Find where the given text appears and provide that cell's center as (X, Y) coordinate. 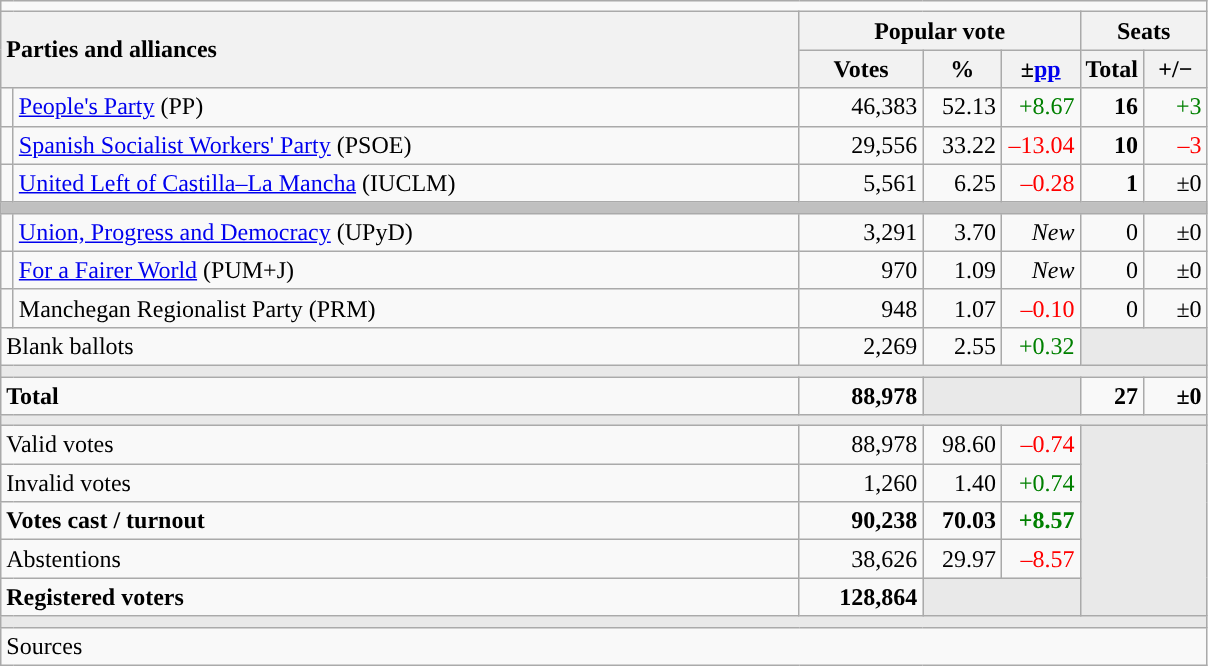
–0.28 (1040, 183)
10 (1112, 145)
2,269 (861, 346)
1.40 (962, 483)
+3 (1176, 107)
27 (1112, 395)
Sources (604, 646)
–0.74 (1040, 445)
98.60 (962, 445)
–3 (1176, 145)
Union, Progress and Democracy (UPyD) (406, 232)
Valid votes (400, 445)
2.55 (962, 346)
Blank ballots (400, 346)
70.03 (962, 521)
90,238 (861, 521)
For a Fairer World (PUM+J) (406, 270)
Invalid votes (400, 483)
Votes cast / turnout (400, 521)
Abstentions (400, 559)
38,626 (861, 559)
+8.57 (1040, 521)
People's Party (PP) (406, 107)
3,291 (861, 232)
128,864 (861, 597)
1.09 (962, 270)
–0.10 (1040, 308)
Seats (1144, 31)
United Left of Castilla–La Mancha (IUCLM) (406, 183)
Spanish Socialist Workers' Party (PSOE) (406, 145)
–13.04 (1040, 145)
16 (1112, 107)
33.22 (962, 145)
6.25 (962, 183)
–8.57 (1040, 559)
5,561 (861, 183)
+0.32 (1040, 346)
±pp (1040, 69)
970 (861, 270)
29,556 (861, 145)
948 (861, 308)
1,260 (861, 483)
Parties and alliances (400, 50)
% (962, 69)
52.13 (962, 107)
Manchegan Regionalist Party (PRM) (406, 308)
+/− (1176, 69)
3.70 (962, 232)
1.07 (962, 308)
Popular vote (940, 31)
46,383 (861, 107)
1 (1112, 183)
29.97 (962, 559)
Votes (861, 69)
+0.74 (1040, 483)
Registered voters (400, 597)
+8.67 (1040, 107)
